Detect which cell encompasses the target text, then output its (X, Y) center coordinate. 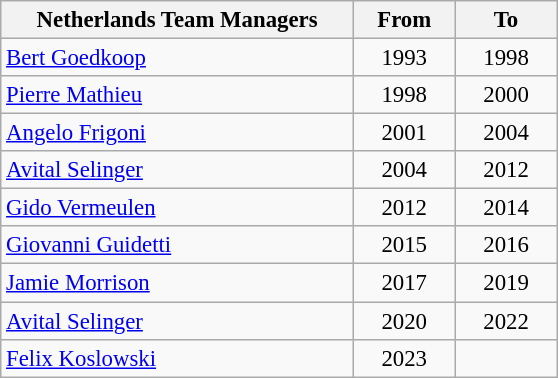
Jamie Morrison (178, 283)
2015 (404, 245)
Bert Goedkoop (178, 58)
Gido Vermeulen (178, 208)
2017 (404, 283)
To (506, 20)
Angelo Frigoni (178, 133)
Felix Koslowski (178, 358)
2019 (506, 283)
2000 (506, 95)
Giovanni Guidetti (178, 245)
2020 (404, 321)
1993 (404, 58)
2001 (404, 133)
2022 (506, 321)
From (404, 20)
2016 (506, 245)
2023 (404, 358)
Netherlands Team Managers (178, 20)
Pierre Mathieu (178, 95)
2014 (506, 208)
